For the text-containing cell, return its midpoint in [x, y] coordinate format. 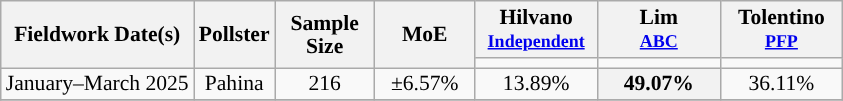
Sample Size [325, 34]
TolentinoPFP [782, 30]
49.07% [658, 84]
January–March 2025 [98, 84]
13.89% [536, 84]
Pollster [234, 34]
HilvanoIndependent [536, 30]
±6.57% [425, 84]
Pahina [234, 84]
LimABC [658, 30]
36.11% [782, 84]
Fieldwork Date(s) [98, 34]
MoE [425, 34]
216 [325, 84]
